Provide the (X, Y) coordinate of the cell's center where the given text is located.  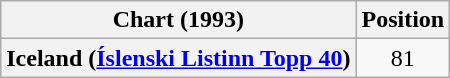
Iceland (Íslenski Listinn Topp 40) (178, 58)
Chart (1993) (178, 20)
Position (403, 20)
81 (403, 58)
